Detect which cell encompasses the target text, then output its [x, y] center coordinate. 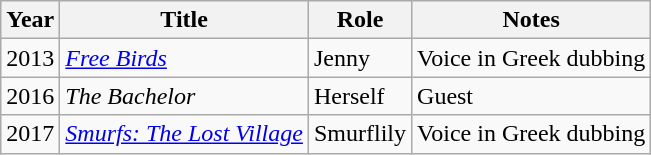
Jenny [360, 58]
2013 [30, 58]
2016 [30, 96]
Role [360, 20]
Herself [360, 96]
Guest [532, 96]
Free Birds [184, 58]
Notes [532, 20]
Smurflily [360, 134]
The Bachelor [184, 96]
Year [30, 20]
Smurfs: The Lost Village [184, 134]
2017 [30, 134]
Title [184, 20]
